From the cell containing the given text, extract its center point as [x, y] coordinate. 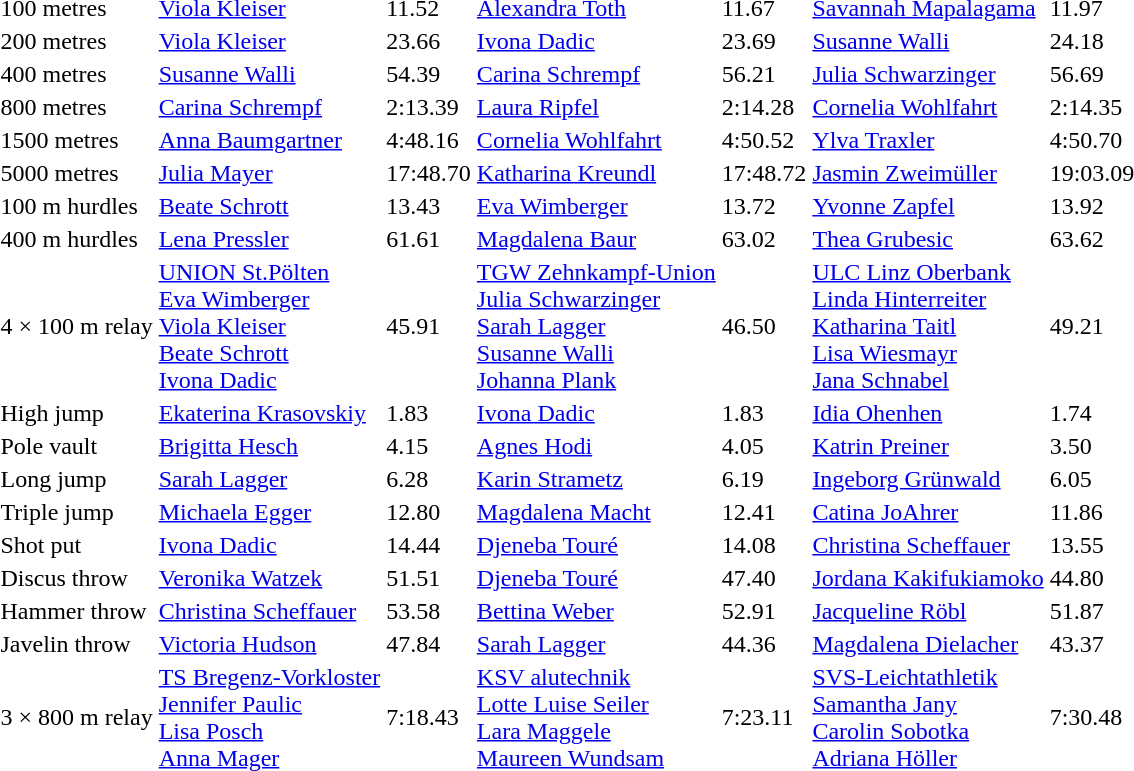
Ingeborg Grünwald [928, 479]
Thea Grubesic [928, 239]
56.21 [764, 74]
13.72 [764, 206]
Lena Pressler [270, 239]
23.66 [429, 41]
52.91 [764, 611]
4.15 [429, 446]
61.61 [429, 239]
Anna Baumgartner [270, 140]
17:48.72 [764, 173]
Brigitta Hesch [270, 446]
Ekaterina Krasovskiy [270, 413]
Katharina Kreundl [596, 173]
Agnes Hodi [596, 446]
Bettina Weber [596, 611]
2:13.39 [429, 107]
6.28 [429, 479]
46.50 [764, 326]
Julia Schwarzinger [928, 74]
45.91 [429, 326]
Magdalena Dielacher [928, 644]
23.69 [764, 41]
4.05 [764, 446]
63.02 [764, 239]
Jacqueline Röbl [928, 611]
Veronika Watzek [270, 578]
Jasmin Zweimüller [928, 173]
Yvonne Zapfel [928, 206]
Victoria Hudson [270, 644]
17:48.70 [429, 173]
47.40 [764, 578]
12.41 [764, 512]
Michaela Egger [270, 512]
Eva Wimberger [596, 206]
4:50.52 [764, 140]
Laura Ripfel [596, 107]
12.80 [429, 512]
54.39 [429, 74]
14.08 [764, 545]
6.19 [764, 479]
Magdalena Macht [596, 512]
14.44 [429, 545]
Catina JoAhrer [928, 512]
44.36 [764, 644]
UNION St.PöltenEva WimbergerViola KleiserBeate SchrottIvona Dadic [270, 326]
47.84 [429, 644]
Idia Ohenhen [928, 413]
Beate Schrott [270, 206]
Jordana Kakifukiamoko [928, 578]
2:14.28 [764, 107]
Katrin Preiner [928, 446]
51.51 [429, 578]
Magdalena Baur [596, 239]
Viola Kleiser [270, 41]
TGW Zehnkampf-UnionJulia SchwarzingerSarah LaggerSusanne WalliJohanna Plank [596, 326]
Julia Mayer [270, 173]
ULC Linz OberbankLinda HinterreiterKatharina TaitlLisa WiesmayrJana Schnabel [928, 326]
13.43 [429, 206]
Ylva Traxler [928, 140]
53.58 [429, 611]
Karin Strametz [596, 479]
4:48.16 [429, 140]
